Scan for the cell matching the given text and deliver its [x, y] coordinate at center. 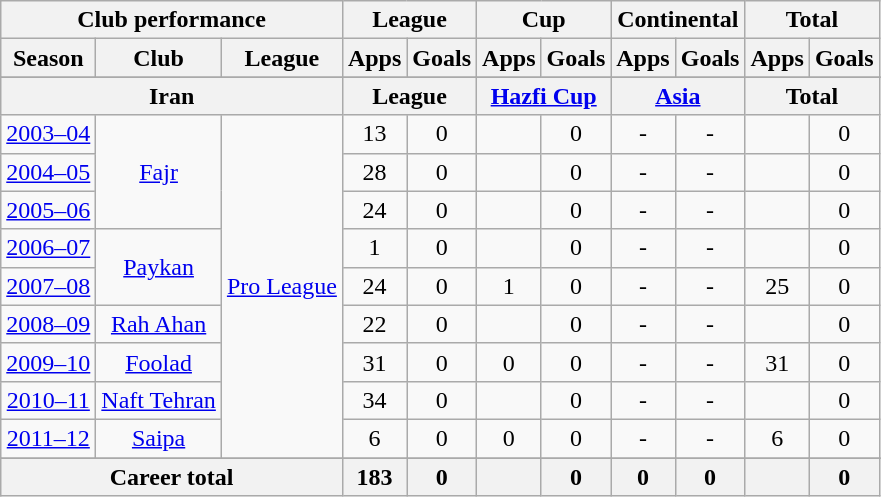
Club performance [172, 20]
2009–10 [48, 362]
2010–11 [48, 400]
Season [48, 58]
Pro League [282, 286]
Cup [544, 20]
25 [777, 286]
22 [374, 324]
183 [374, 477]
2006–07 [48, 248]
Fajr [159, 172]
13 [374, 134]
2004–05 [48, 172]
34 [374, 400]
2007–08 [48, 286]
Foolad [159, 362]
Paykan [159, 267]
Saipa [159, 438]
Iran [172, 96]
2005–06 [48, 210]
28 [374, 172]
Naft Tehran [159, 400]
Rah Ahan [159, 324]
Continental [678, 20]
Asia [678, 96]
Hazfi Cup [544, 96]
Club [159, 58]
2011–12 [48, 438]
2008–09 [48, 324]
2003–04 [48, 134]
Career total [172, 477]
